Search for the cell housing the specified text and yield its [X, Y] center coordinate. 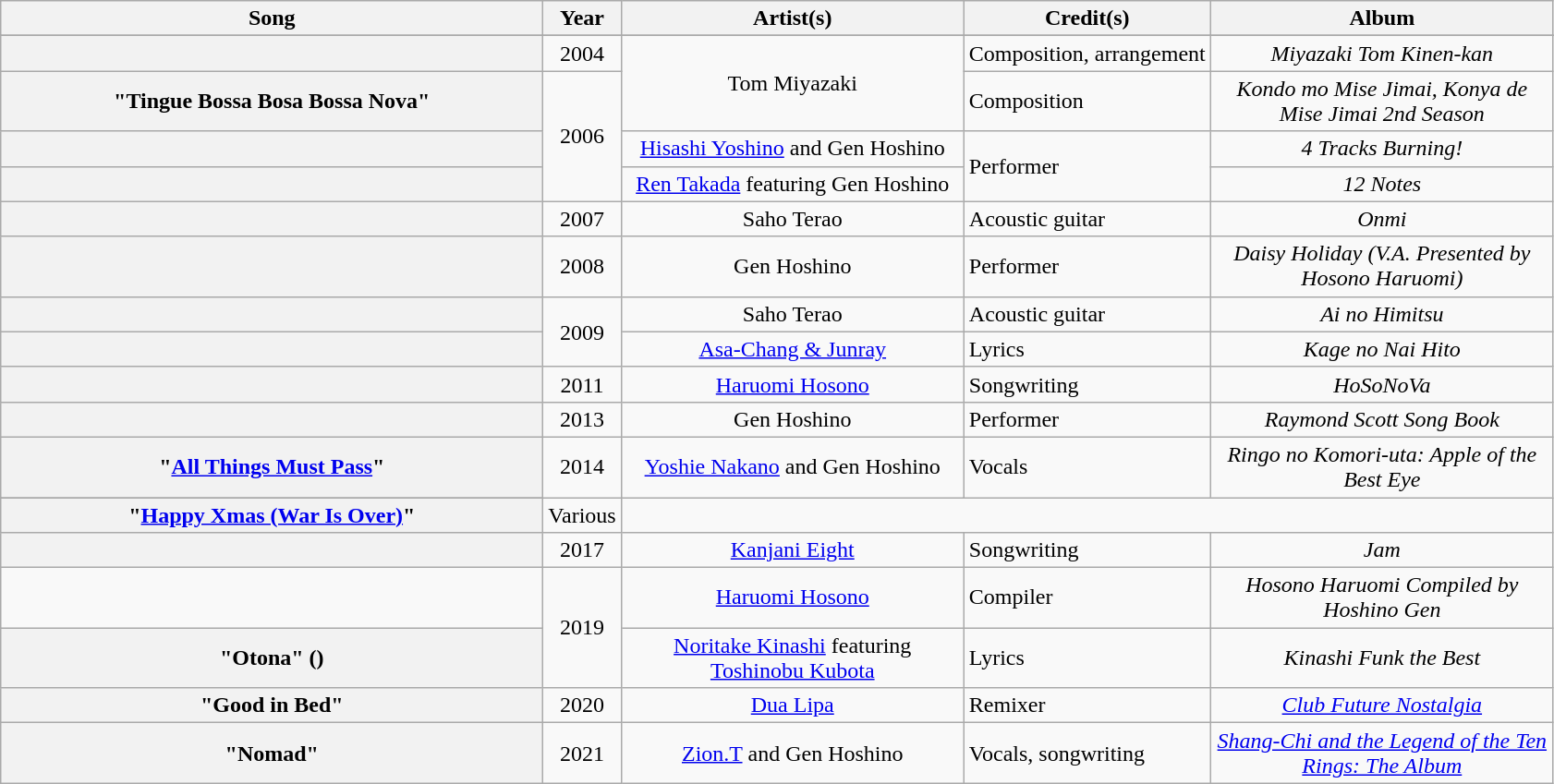
Year [582, 18]
Hisashi Yoshino and Gen Hoshino [793, 149]
Vocals [1087, 467]
4 Tracks Burning! [1382, 149]
"All Things Must Pass" [272, 467]
Asa-Chang & Junray [793, 349]
Daisy Holiday (V.A. Presented by Hosono Haruomi) [1382, 266]
2017 [582, 550]
Artist(s) [793, 18]
2009 [582, 332]
2008 [582, 266]
2019 [582, 628]
"Happy Xmas (War Is Over)" [272, 514]
Kage no Nai Hito [1382, 349]
Hosono Haruomi Compiled by Hoshino Gen [1382, 598]
12 Notes [1382, 184]
Jam [1382, 550]
Ren Takada featuring Gen Hoshino [793, 184]
2004 [582, 54]
2013 [582, 419]
2020 [582, 706]
Remixer [1087, 706]
Shang-Chi and the Legend of the Ten Rings: The Album [1382, 754]
"Otona" () [272, 657]
Yoshie Nakano and Gen Hoshino [793, 467]
Miyazaki Tom Kinen-kan [1382, 54]
Raymond Scott Song Book [1382, 419]
2007 [582, 219]
Song [272, 18]
2006 [582, 137]
Album [1382, 18]
Onmi [1382, 219]
Noritake Kinashi featuring Toshinobu Kubota [793, 657]
"Good in Bed" [272, 706]
HoSoNoVa [1382, 384]
Various [582, 514]
Club Future Nostalgia [1382, 706]
Zion.T and Gen Hoshino [793, 754]
Dua Lipa [793, 706]
Ringo no Komori-uta: Apple of the Best Eye [1382, 467]
2014 [582, 467]
Vocals, songwriting [1087, 754]
Compiler [1087, 598]
"Tingue Bossa Bosa Bossa Nova" [272, 102]
Kanjani Eight [793, 550]
"Nomad" [272, 754]
Composition, arrangement [1087, 54]
Tom Miyazaki [793, 83]
Ai no Himitsu [1382, 314]
Kondo mo Mise Jimai, Konya de Mise Jimai 2nd Season [1382, 102]
Kinashi Funk the Best [1382, 657]
Credit(s) [1087, 18]
2011 [582, 384]
2021 [582, 754]
Composition [1087, 102]
